From the cell containing the given text, extract its center point as [x, y] coordinate. 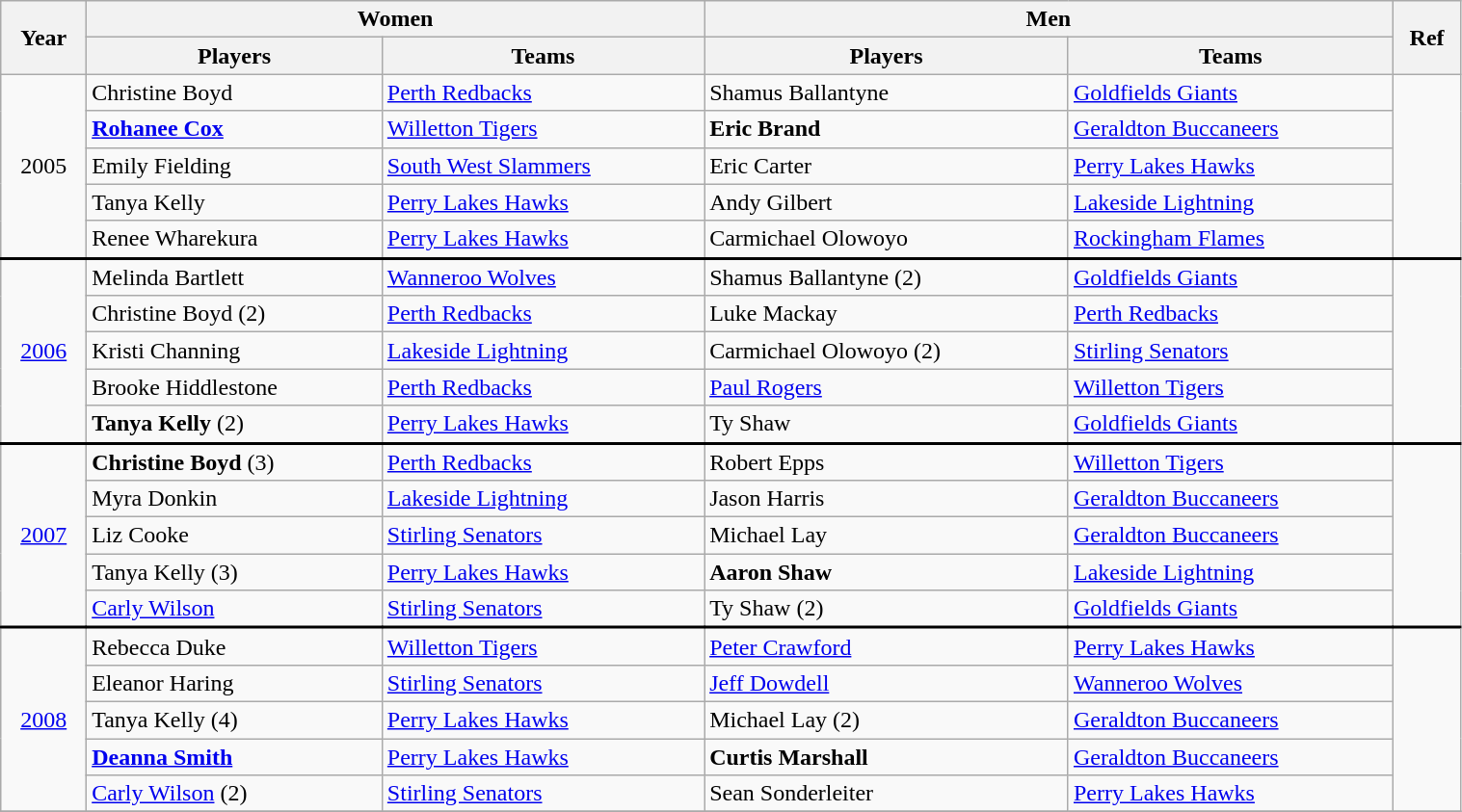
Tanya Kelly (2) [235, 424]
2006 [44, 351]
Jason Harris [887, 499]
Jeff Dowdell [887, 683]
Myra Donkin [235, 499]
Eleanor Haring [235, 683]
Carly Wilson (2) [235, 794]
Michael Lay [887, 536]
Paul Rogers [887, 387]
Rebecca Duke [235, 647]
Liz Cooke [235, 536]
Carmichael Olowoyo [887, 239]
Melinda Bartlett [235, 277]
Ty Shaw [887, 424]
Aaron Shaw [887, 572]
Women [395, 19]
Peter Crawford [887, 647]
Sean Sonderleiter [887, 794]
Tanya Kelly (4) [235, 720]
Ref [1426, 38]
Brooke Hiddlestone [235, 387]
Andy Gilbert [887, 202]
South West Slammers [543, 166]
Shamus Ballantyne [887, 92]
Robert Epps [887, 462]
Rockingham Flames [1230, 239]
Christine Boyd (3) [235, 462]
Christine Boyd [235, 92]
Year [44, 38]
2007 [44, 536]
Eric Carter [887, 166]
Tanya Kelly [235, 202]
2005 [44, 166]
Emily Fielding [235, 166]
Kristi Channing [235, 351]
Carmichael Olowoyo (2) [887, 351]
Tanya Kelly (3) [235, 572]
Shamus Ballantyne (2) [887, 277]
Carly Wilson [235, 609]
Deanna Smith [235, 756]
Luke Mackay [887, 314]
Ty Shaw (2) [887, 609]
Curtis Marshall [887, 756]
Eric Brand [887, 129]
Rohanee Cox [235, 129]
Michael Lay (2) [887, 720]
Christine Boyd (2) [235, 314]
2008 [44, 720]
Renee Wharekura [235, 239]
Men [1049, 19]
